For the text-containing cell, return its midpoint in [X, Y] coordinate format. 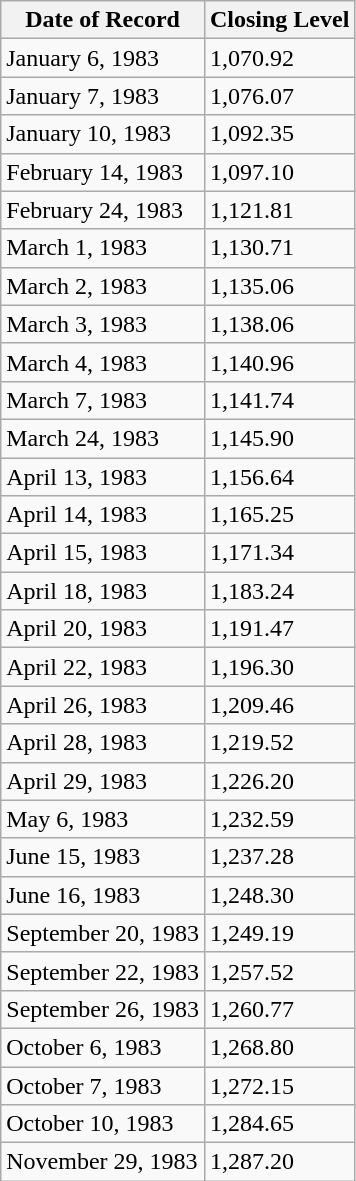
1,156.64 [279, 477]
February 14, 1983 [103, 172]
March 2, 1983 [103, 286]
September 20, 1983 [103, 933]
January 7, 1983 [103, 96]
March 7, 1983 [103, 400]
1,248.30 [279, 895]
1,209.46 [279, 705]
March 3, 1983 [103, 324]
April 26, 1983 [103, 705]
1,232.59 [279, 819]
January 6, 1983 [103, 58]
November 29, 1983 [103, 1162]
1,260.77 [279, 1009]
June 15, 1983 [103, 857]
1,138.06 [279, 324]
1,272.15 [279, 1085]
September 26, 1983 [103, 1009]
April 28, 1983 [103, 743]
May 6, 1983 [103, 819]
1,140.96 [279, 362]
April 29, 1983 [103, 781]
1,196.30 [279, 667]
1,226.20 [279, 781]
February 24, 1983 [103, 210]
1,191.47 [279, 629]
1,135.06 [279, 286]
March 1, 1983 [103, 248]
1,171.34 [279, 553]
April 15, 1983 [103, 553]
1,076.07 [279, 96]
1,287.20 [279, 1162]
April 18, 1983 [103, 591]
1,257.52 [279, 971]
October 6, 1983 [103, 1047]
March 24, 1983 [103, 438]
Date of Record [103, 20]
April 13, 1983 [103, 477]
1,249.19 [279, 933]
1,165.25 [279, 515]
April 22, 1983 [103, 667]
March 4, 1983 [103, 362]
April 20, 1983 [103, 629]
January 10, 1983 [103, 134]
1,097.10 [279, 172]
October 7, 1983 [103, 1085]
October 10, 1983 [103, 1124]
1,092.35 [279, 134]
1,145.90 [279, 438]
1,237.28 [279, 857]
1,121.81 [279, 210]
1,268.80 [279, 1047]
April 14, 1983 [103, 515]
September 22, 1983 [103, 971]
Closing Level [279, 20]
1,284.65 [279, 1124]
1,141.74 [279, 400]
1,219.52 [279, 743]
June 16, 1983 [103, 895]
1,070.92 [279, 58]
1,130.71 [279, 248]
1,183.24 [279, 591]
